For the text-containing cell, return its midpoint in [x, y] coordinate format. 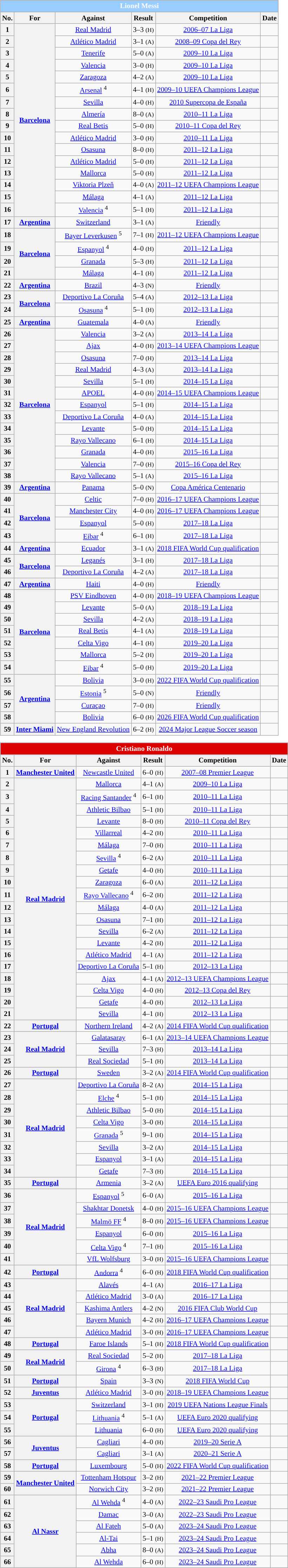
Almería [93, 114]
Abha [108, 1550]
8–2 (A) [153, 1085]
Curaçao [93, 706]
Sevilla 4 [108, 858]
2018 FIFA World Cup [217, 1381]
Andorra 4 [108, 1272]
2006–07 La Liga [208, 30]
Norwich City [108, 1489]
4–3 (N) [143, 285]
Bayern Munich [108, 1320]
2014–15 UEFA Champions League [208, 393]
Northern Ireland [108, 1026]
VfL Wolfsburg [108, 1259]
Brazil [93, 285]
2024 Major League Soccer season [208, 729]
4–2 (N) [153, 1308]
61 [7, 1502]
6–1 (A) [153, 1038]
Granada 5 [108, 1135]
Al Wehda [108, 1562]
Tenerife [93, 53]
Luxembourg [108, 1466]
PSV Eindhoven [93, 596]
62 [7, 1515]
2020–21 Serie A [217, 1454]
Espanyol 4 [93, 249]
Shakhtar Donetsk [108, 1209]
Sweden [108, 1073]
UEFA Euro 2016 qualifying [217, 1183]
65 [7, 1550]
3–3 (H) [143, 30]
Girona 4 [108, 1368]
66 [7, 1562]
Tottenham Hotspur [108, 1478]
Inter Miami [35, 729]
5–4 (A) [143, 297]
6–3 (H) [153, 1368]
Cristiano Ronaldo [144, 749]
Espanyol 5 [108, 1196]
64 [7, 1538]
Guatemala [93, 322]
APOEL [93, 393]
2016 FIFA Club World Cup [217, 1308]
Racing Santander 4 [108, 797]
Al Fateh [108, 1527]
Manchester City [93, 511]
2019 UEFA Nations League Finals [217, 1405]
Al-Tai [108, 1538]
Panama [93, 487]
Bayer Leverkusen 5 [93, 235]
Al Wehda 4 [108, 1502]
63 [7, 1527]
Damac [108, 1515]
Faroe Islands [108, 1344]
Alavés [108, 1285]
Ecuador [93, 549]
Lithuania 4 [108, 1418]
Osasuna 4 [93, 309]
Al Nassr [45, 1531]
Viktoria Plzeň [93, 185]
5–3 (H) [143, 262]
Villarreal [108, 833]
2012–13 UEFA Champions League [217, 978]
Galatasaray [108, 1038]
Lithuania [108, 1430]
3–3 (N) [153, 1381]
Lionel Messi [139, 6]
Malmö FF 4 [108, 1221]
Kashima Antlers [108, 1308]
Celtic [93, 499]
2007–08 Premier League [217, 772]
Newcastle United [108, 772]
Elche 4 [108, 1098]
2015–16 Copa del Rey [208, 464]
Armenia [108, 1183]
Copa América Centenario [208, 487]
Estonia 5 [93, 693]
2008–09 Copa del Rey [208, 42]
Arsenal 4 [93, 90]
4–3 (A) [143, 370]
9–1 (H) [153, 1135]
2009–10 UEFA Champions League [208, 90]
New England Revolution [93, 729]
2012–13 Copa del Rey [217, 990]
2010 Supercopa de España [208, 102]
60 [7, 1489]
Celta Vigo 4 [108, 1246]
Spain [108, 1381]
Valencia 4 [93, 210]
Haiti [93, 584]
2019–20 Serie A [217, 1442]
Leganés [93, 560]
Rayo Vallecano 4 [108, 895]
2026 FIFA World Cup qualification [208, 718]
